Extract the [X, Y] coordinate from the center of the cell holding the provided text.  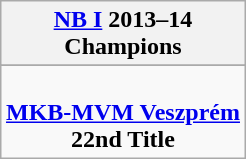
NB I 2013–14Champions [122, 34]
MKB-MVM Veszprém22nd Title [122, 112]
